Output the [x, y] coordinate of the center of the cell containing the given text.  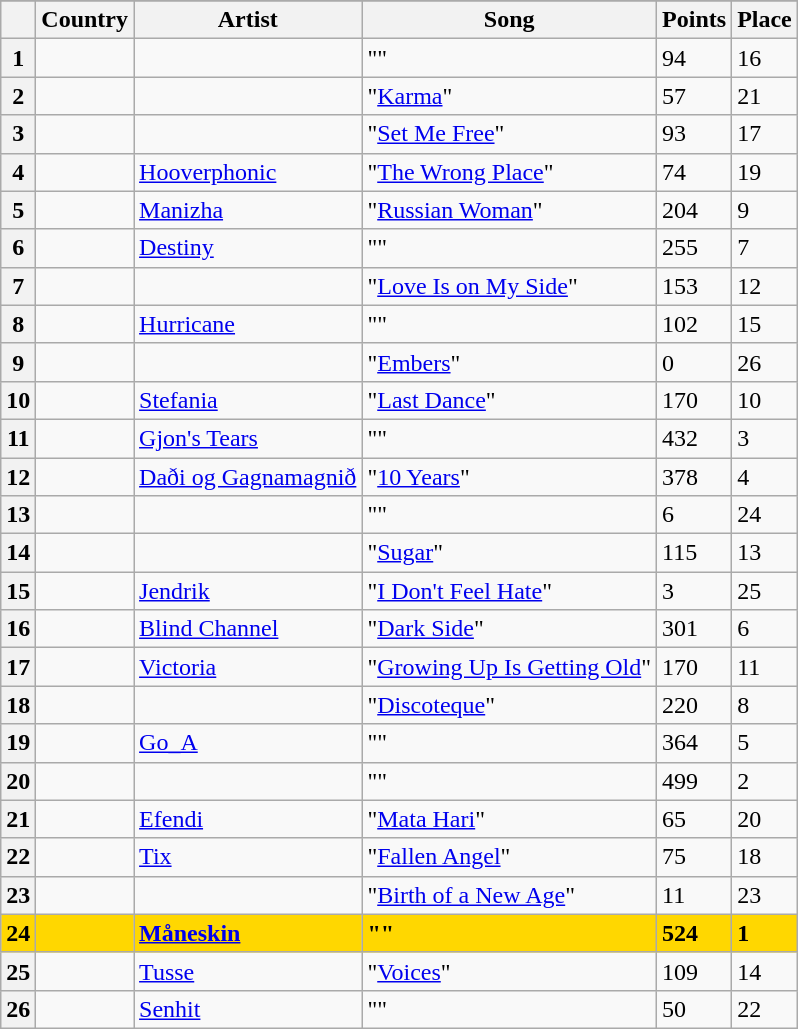
93 [694, 134]
Victoria [248, 667]
Country [85, 20]
Måneskin [248, 933]
115 [694, 553]
"Set Me Free" [510, 134]
"I Don't Feel Hate" [510, 591]
Go_A [248, 743]
50 [694, 1009]
Manizha [248, 210]
364 [694, 743]
Artist [248, 20]
102 [694, 324]
"Embers" [510, 362]
"10 Years" [510, 477]
"Love Is on My Side" [510, 286]
Hooverphonic [248, 172]
Senhit [248, 1009]
378 [694, 477]
Jendrik [248, 591]
94 [694, 58]
204 [694, 210]
524 [694, 933]
Daði og Gagnamagnið [248, 477]
57 [694, 96]
153 [694, 286]
Points [694, 20]
"Discoteque" [510, 705]
"The Wrong Place" [510, 172]
Tusse [248, 971]
220 [694, 705]
255 [694, 248]
0 [694, 362]
"Russian Woman" [510, 210]
"Mata Hari" [510, 819]
"Dark Side" [510, 629]
"Voices" [510, 971]
Hurricane [248, 324]
Song [510, 20]
Stefania [248, 400]
Place [765, 20]
109 [694, 971]
"Last Dance" [510, 400]
"Birth of a New Age" [510, 895]
432 [694, 438]
Blind Channel [248, 629]
"Sugar" [510, 553]
499 [694, 781]
65 [694, 819]
301 [694, 629]
Gjon's Tears [248, 438]
Destiny [248, 248]
"Karma" [510, 96]
"Fallen Angel" [510, 857]
75 [694, 857]
Efendi [248, 819]
Tix [248, 857]
"Growing Up Is Getting Old" [510, 667]
74 [694, 172]
